Identify which cell holds the provided text, then report its (X, Y) central coordinate. 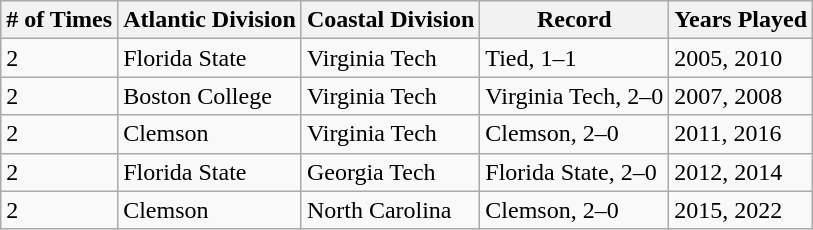
Record (574, 20)
Virginia Tech, 2–0 (574, 96)
2007, 2008 (741, 96)
Georgia Tech (390, 172)
North Carolina (390, 210)
Years Played (741, 20)
2015, 2022 (741, 210)
Coastal Division (390, 20)
2011, 2016 (741, 134)
Boston College (210, 96)
# of Times (60, 20)
2005, 2010 (741, 58)
Tied, 1–1 (574, 58)
2012, 2014 (741, 172)
Atlantic Division (210, 20)
Florida State, 2–0 (574, 172)
